Provide the (X, Y) coordinate of the cell's center where the given text is located.  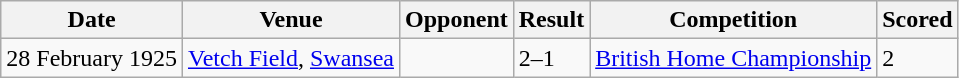
British Home Championship (734, 58)
Opponent (456, 20)
Result (551, 20)
2–1 (551, 58)
Competition (734, 20)
Vetch Field, Swansea (290, 58)
Venue (290, 20)
Date (92, 20)
2 (918, 58)
28 February 1925 (92, 58)
Scored (918, 20)
